From the cell containing the given text, extract its center point as (X, Y) coordinate. 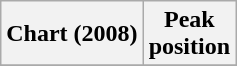
Chart (2008) (72, 34)
Peakposition (189, 34)
